Provide the [X, Y] coordinate of the cell's center where the given text is located.  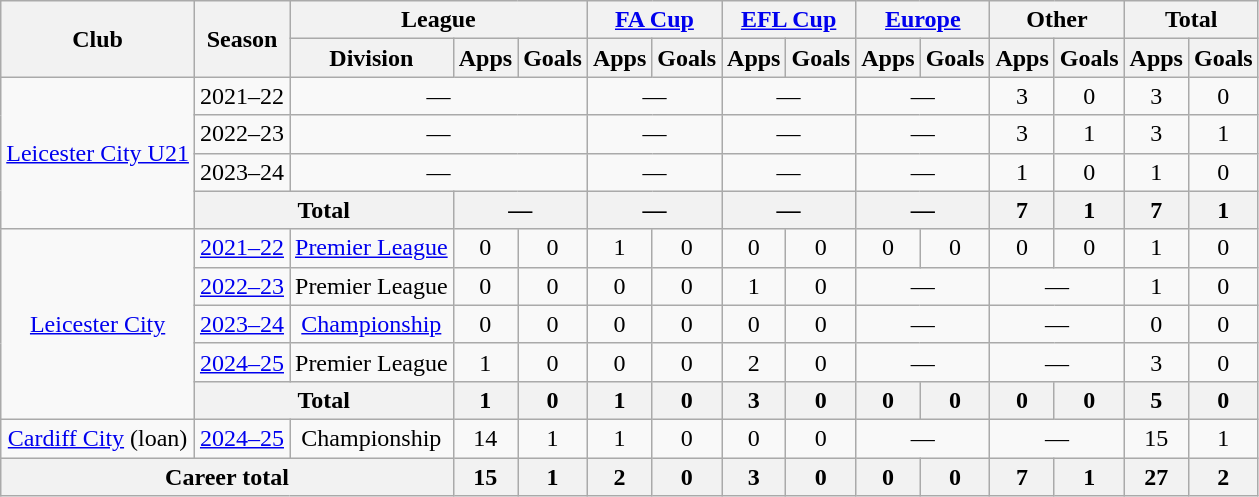
Leicester City U21 [98, 153]
Career total [227, 477]
Division [372, 58]
FA Cup [654, 20]
27 [1156, 477]
Season [242, 39]
Club [98, 39]
League [439, 20]
14 [485, 438]
Europe [923, 20]
Cardiff City (loan) [98, 438]
EFL Cup [789, 20]
5 [1156, 400]
Other [1057, 20]
Leicester City [98, 324]
